Scan for the cell matching the given text and deliver its (x, y) coordinate at center. 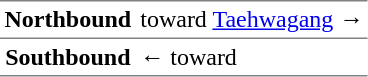
← toward (252, 57)
Northbound (68, 20)
Southbound (68, 57)
toward Taehwagang → (252, 20)
